Find where the given text appears and provide that cell's center as (x, y) coordinate. 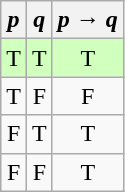
p → q (88, 20)
p (14, 20)
q (39, 20)
